Pinpoint the cell where the given text exists, returning its [X, Y] midpoint coordinate. 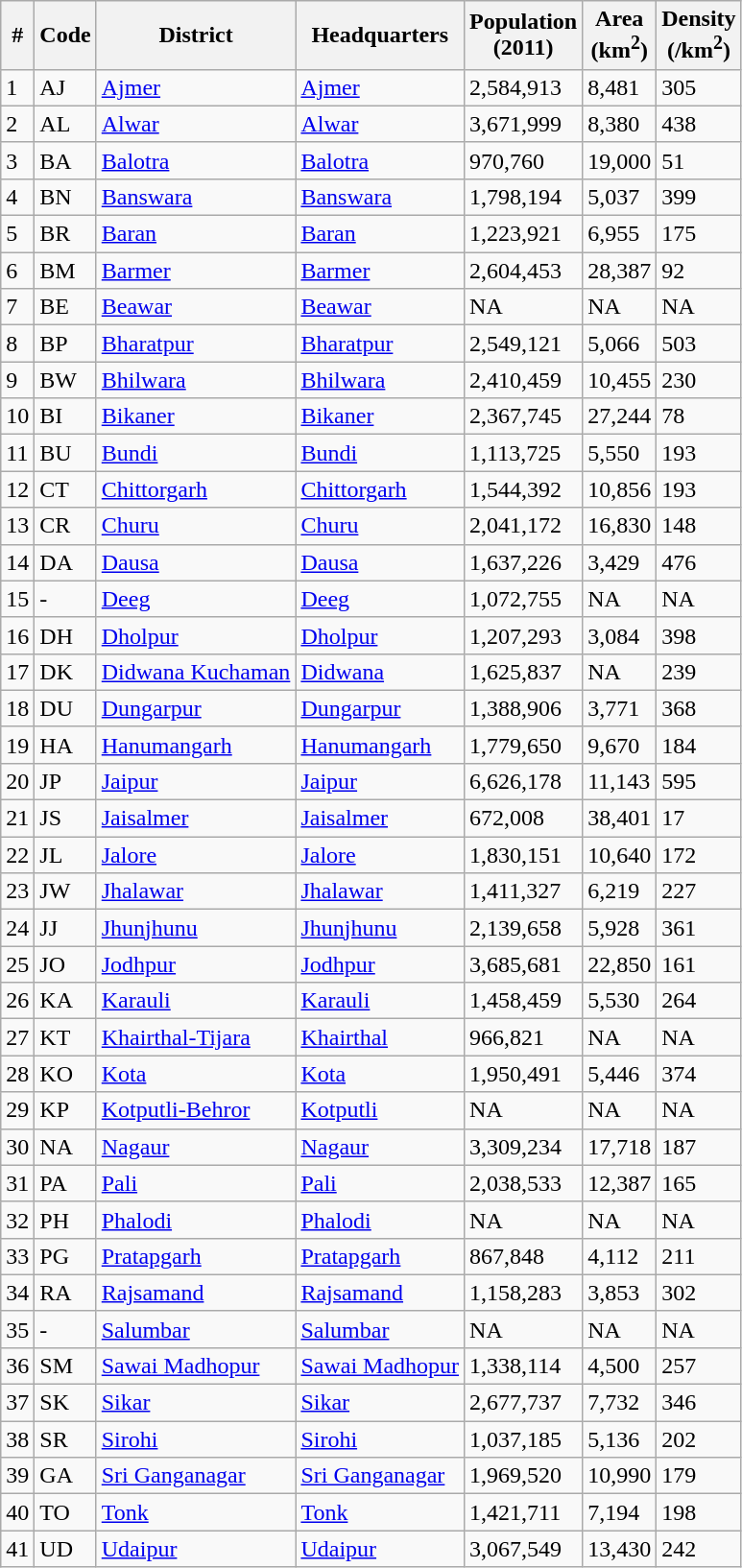
242 [699, 1549]
10,640 [620, 855]
374 [699, 1074]
368 [699, 708]
398 [699, 635]
1,798,194 [524, 197]
172 [699, 855]
6,626,178 [524, 781]
227 [699, 891]
198 [699, 1512]
SR [65, 1439]
11,143 [620, 781]
CT [65, 489]
2 [17, 124]
5,037 [620, 197]
5,446 [620, 1074]
Area (km2) [620, 36]
22 [17, 855]
3,429 [620, 562]
7,194 [620, 1512]
Didwana [380, 672]
2,549,121 [524, 344]
867,848 [524, 1256]
14 [17, 562]
305 [699, 87]
11 [17, 453]
38,401 [620, 819]
5,928 [620, 928]
9,670 [620, 745]
92 [699, 271]
2,584,913 [524, 87]
DH [65, 635]
16,830 [620, 526]
36 [17, 1366]
239 [699, 672]
19,000 [620, 160]
257 [699, 1366]
2,677,737 [524, 1403]
4 [17, 197]
10,856 [620, 489]
3,853 [620, 1293]
1,158,283 [524, 1293]
5,550 [620, 453]
8,481 [620, 87]
3,671,999 [524, 124]
2,604,453 [524, 271]
12 [17, 489]
1,113,725 [524, 453]
187 [699, 1147]
Population (2011) [524, 36]
Khairthal [380, 1037]
BR [65, 234]
1,037,185 [524, 1439]
4,500 [620, 1366]
2,038,533 [524, 1183]
148 [699, 526]
211 [699, 1256]
1,969,520 [524, 1476]
DA [65, 562]
595 [699, 781]
1,072,755 [524, 599]
3,067,549 [524, 1549]
10 [17, 416]
34 [17, 1293]
PH [65, 1220]
BE [65, 307]
179 [699, 1476]
3,685,681 [524, 964]
672,008 [524, 819]
# [17, 36]
22,850 [620, 964]
2,367,745 [524, 416]
26 [17, 1001]
9 [17, 380]
Headquarters [380, 36]
KA [65, 1001]
28,387 [620, 271]
KP [65, 1110]
399 [699, 197]
24 [17, 928]
3 [17, 160]
1,625,837 [524, 672]
CR [65, 526]
37 [17, 1403]
23 [17, 891]
TO [65, 1512]
1,338,114 [524, 1366]
1,207,293 [524, 635]
Code [65, 36]
1,779,650 [524, 745]
10,455 [620, 380]
JJ [65, 928]
BI [65, 416]
12,387 [620, 1183]
AJ [65, 87]
29 [17, 1110]
3,309,234 [524, 1147]
5 [17, 234]
184 [699, 745]
Didwana Kuchaman [196, 672]
15 [17, 599]
25 [17, 964]
JL [65, 855]
JP [65, 781]
GA [65, 1476]
PG [65, 1256]
161 [699, 964]
27 [17, 1037]
31 [17, 1183]
1,830,151 [524, 855]
2,410,459 [524, 380]
5,530 [620, 1001]
361 [699, 928]
KO [65, 1074]
HA [65, 745]
30 [17, 1147]
6,955 [620, 234]
BP [65, 344]
6,219 [620, 891]
1 [17, 87]
28 [17, 1074]
DU [65, 708]
302 [699, 1293]
Kotputli-Behror [196, 1110]
21 [17, 819]
1,544,392 [524, 489]
230 [699, 380]
SK [65, 1403]
UD [65, 1549]
Khairthal-Tijara [196, 1037]
1,388,906 [524, 708]
202 [699, 1439]
38 [17, 1439]
5,136 [620, 1439]
20 [17, 781]
1,637,226 [524, 562]
JS [65, 819]
1,411,327 [524, 891]
JW [65, 891]
19 [17, 745]
264 [699, 1001]
5,066 [620, 344]
1,223,921 [524, 234]
970,760 [524, 160]
165 [699, 1183]
District [196, 36]
3,771 [620, 708]
41 [17, 1549]
18 [17, 708]
1,421,711 [524, 1512]
RA [65, 1293]
175 [699, 234]
8,380 [620, 124]
13,430 [620, 1549]
13 [17, 526]
BU [65, 453]
32 [17, 1220]
16 [17, 635]
Density (/km2) [699, 36]
BW [65, 380]
3,084 [620, 635]
1,458,459 [524, 1001]
33 [17, 1256]
2,139,658 [524, 928]
39 [17, 1476]
DK [65, 672]
BM [65, 271]
6 [17, 271]
BN [65, 197]
40 [17, 1512]
10,990 [620, 1476]
4,112 [620, 1256]
2,041,172 [524, 526]
17,718 [620, 1147]
JO [65, 964]
27,244 [620, 416]
51 [699, 160]
8 [17, 344]
966,821 [524, 1037]
7 [17, 307]
SM [65, 1366]
KT [65, 1037]
BA [65, 160]
35 [17, 1329]
PA [65, 1183]
503 [699, 344]
Kotputli [380, 1110]
1,950,491 [524, 1074]
7,732 [620, 1403]
346 [699, 1403]
78 [699, 416]
AL [65, 124]
476 [699, 562]
438 [699, 124]
